From the cell containing the given text, extract its center point as (X, Y) coordinate. 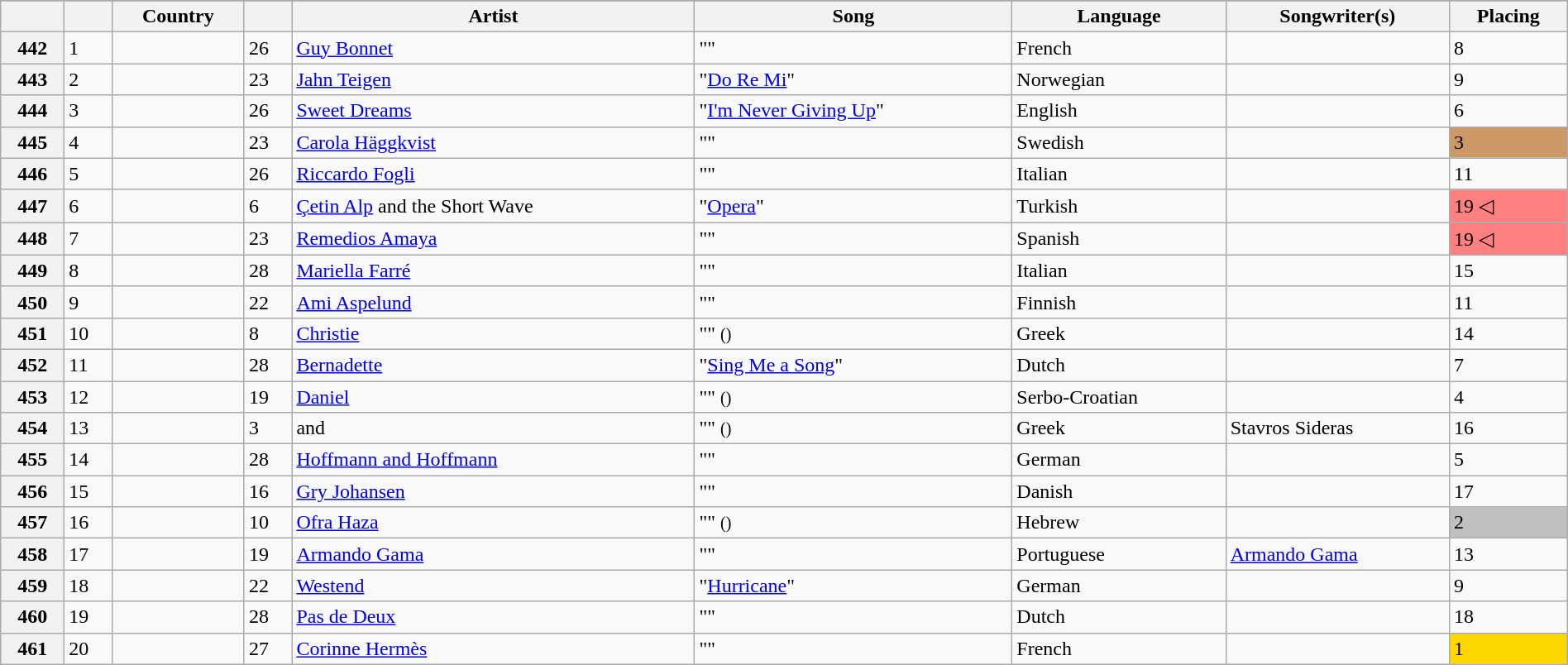
459 (33, 586)
Portuguese (1119, 554)
442 (33, 48)
455 (33, 460)
444 (33, 111)
460 (33, 617)
457 (33, 523)
Westend (493, 586)
Corinne Hermès (493, 648)
Ofra Haza (493, 523)
Norwegian (1119, 79)
445 (33, 142)
Gry Johansen (493, 491)
Country (178, 17)
Songwriter(s) (1337, 17)
English (1119, 111)
Artist (493, 17)
"Do Re Mi" (853, 79)
Ami Aspelund (493, 302)
Christie (493, 333)
Stavros Sideras (1337, 428)
Serbo-Croatian (1119, 396)
and (493, 428)
448 (33, 239)
453 (33, 396)
446 (33, 174)
Çetin Alp and the Short Wave (493, 206)
Language (1119, 17)
12 (88, 396)
Danish (1119, 491)
Bernadette (493, 365)
27 (268, 648)
450 (33, 302)
454 (33, 428)
Turkish (1119, 206)
Swedish (1119, 142)
Pas de Deux (493, 617)
449 (33, 270)
Placing (1508, 17)
Spanish (1119, 239)
458 (33, 554)
Sweet Dreams (493, 111)
Mariella Farré (493, 270)
Hebrew (1119, 523)
451 (33, 333)
Remedios Amaya (493, 239)
452 (33, 365)
443 (33, 79)
Hoffmann and Hoffmann (493, 460)
Guy Bonnet (493, 48)
Song (853, 17)
Jahn Teigen (493, 79)
456 (33, 491)
"I'm Never Giving Up" (853, 111)
Finnish (1119, 302)
20 (88, 648)
"Hurricane" (853, 586)
"Sing Me a Song" (853, 365)
Carola Häggkvist (493, 142)
461 (33, 648)
447 (33, 206)
Daniel (493, 396)
Riccardo Fogli (493, 174)
"Opera" (853, 206)
